Search for the cell housing the specified text and yield its (x, y) center coordinate. 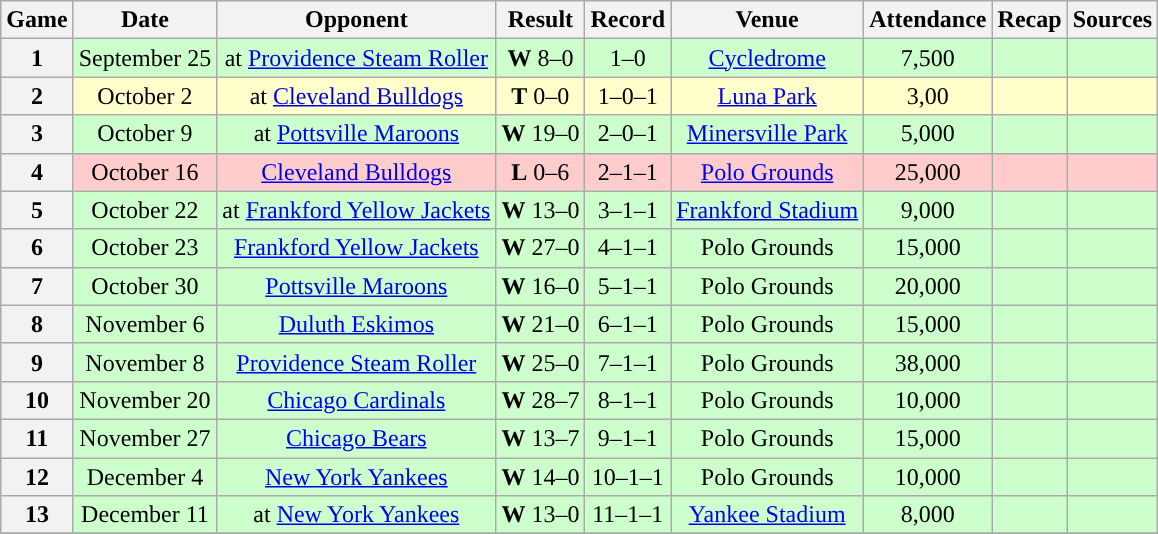
9–1–1 (628, 438)
Frankford Yellow Jackets (356, 248)
Duluth Eskimos (356, 324)
W 8–0 (540, 58)
11 (37, 438)
W 13–7 (540, 438)
13 (37, 515)
10 (37, 400)
October 23 (145, 248)
Yankee Stadium (768, 515)
Date (145, 20)
November 8 (145, 362)
W 19–0 (540, 134)
October 9 (145, 134)
L 0–6 (540, 172)
10–1–1 (628, 477)
9,000 (928, 210)
December 4 (145, 477)
Recap (1030, 20)
25,000 (928, 172)
December 11 (145, 515)
6–1–1 (628, 324)
6 (37, 248)
November 27 (145, 438)
Venue (768, 20)
New York Yankees (356, 477)
Attendance (928, 20)
W 27–0 (540, 248)
Minersville Park (768, 134)
October 16 (145, 172)
W 21–0 (540, 324)
at Cleveland Bulldogs (356, 96)
Cycledrome (768, 58)
1–0–1 (628, 96)
W 14–0 (540, 477)
Chicago Cardinals (356, 400)
5–1–1 (628, 286)
Pottsville Maroons (356, 286)
November 20 (145, 400)
Opponent (356, 20)
Record (628, 20)
Chicago Bears (356, 438)
5,000 (928, 134)
at New York Yankees (356, 515)
1–0 (628, 58)
W 28–7 (540, 400)
October 30 (145, 286)
at Pottsville Maroons (356, 134)
9 (37, 362)
4–1–1 (628, 248)
October 22 (145, 210)
1 (37, 58)
Luna Park (768, 96)
Game (37, 20)
3,00 (928, 96)
T 0–0 (540, 96)
September 25 (145, 58)
4 (37, 172)
3–1–1 (628, 210)
Providence Steam Roller (356, 362)
Cleveland Bulldogs (356, 172)
Result (540, 20)
5 (37, 210)
at Frankford Yellow Jackets (356, 210)
8,000 (928, 515)
W 16–0 (540, 286)
October 2 (145, 96)
3 (37, 134)
Sources (1112, 20)
November 6 (145, 324)
8–1–1 (628, 400)
at Providence Steam Roller (356, 58)
20,000 (928, 286)
2–0–1 (628, 134)
7 (37, 286)
Frankford Stadium (768, 210)
12 (37, 477)
11–1–1 (628, 515)
W 25–0 (540, 362)
7,500 (928, 58)
38,000 (928, 362)
2 (37, 96)
2–1–1 (628, 172)
8 (37, 324)
7–1–1 (628, 362)
